Provide the [X, Y] coordinate of the cell's center where the given text is located.  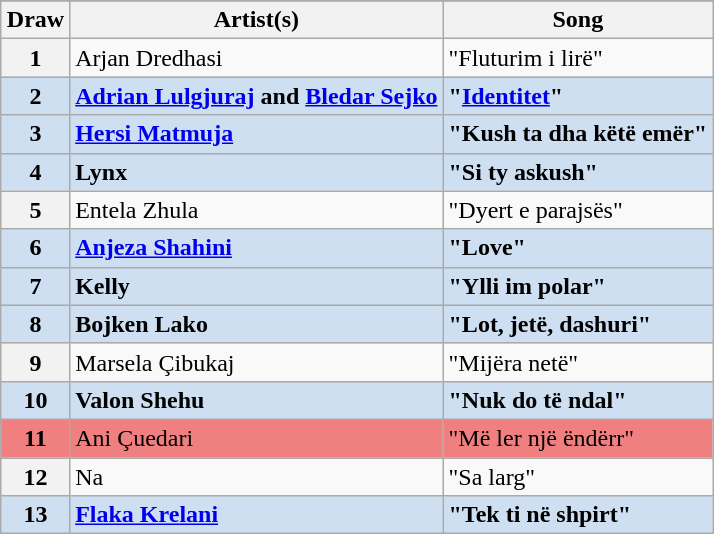
Kelly [256, 286]
9 [35, 362]
"Tek ti në shpirt" [578, 515]
Lynx [256, 172]
13 [35, 515]
"Identitet" [578, 96]
Na [256, 477]
4 [35, 172]
11 [35, 438]
Adrian Lulgjuraj and Bledar Sejko [256, 96]
Flaka Krelani [256, 515]
Marsela Çibukaj [256, 362]
"Ylli im polar" [578, 286]
"Fluturim i lirë" [578, 58]
Artist(s) [256, 20]
Ani Çuedari [256, 438]
"Sa larg" [578, 477]
7 [35, 286]
Bojken Lako [256, 324]
6 [35, 248]
"Lot, jetë, dashuri" [578, 324]
Song [578, 20]
1 [35, 58]
10 [35, 400]
Anjeza Shahini [256, 248]
"Më ler një ëndërr" [578, 438]
"Dyert e parajsës" [578, 210]
2 [35, 96]
Hersi Matmuja [256, 134]
8 [35, 324]
"Love" [578, 248]
12 [35, 477]
Valon Shehu [256, 400]
"Nuk do të ndal" [578, 400]
3 [35, 134]
Arjan Dredhasi [256, 58]
"Kush ta dha këtë emër" [578, 134]
5 [35, 210]
"Si ty askush" [578, 172]
Entela Zhula [256, 210]
Draw [35, 20]
"Mijëra netë" [578, 362]
